Determine the (X, Y) coordinate at the center of the cell enclosing the given text.  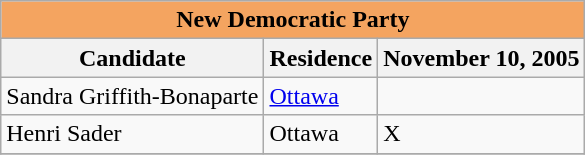
X (482, 134)
Candidate (132, 58)
New Democratic Party (293, 20)
Residence (321, 58)
November 10, 2005 (482, 58)
Sandra Griffith-Bonaparte (132, 96)
Henri Sader (132, 134)
